For the text-containing cell, return its midpoint in (X, Y) coordinate format. 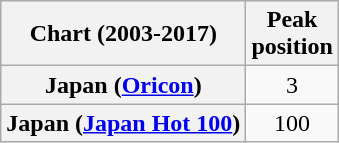
Peakposition (292, 34)
Japan (Oricon) (124, 85)
Chart (2003-2017) (124, 34)
100 (292, 123)
3 (292, 85)
Japan (Japan Hot 100) (124, 123)
